Locate the cell with the specified text and output its [x, y] center coordinate. 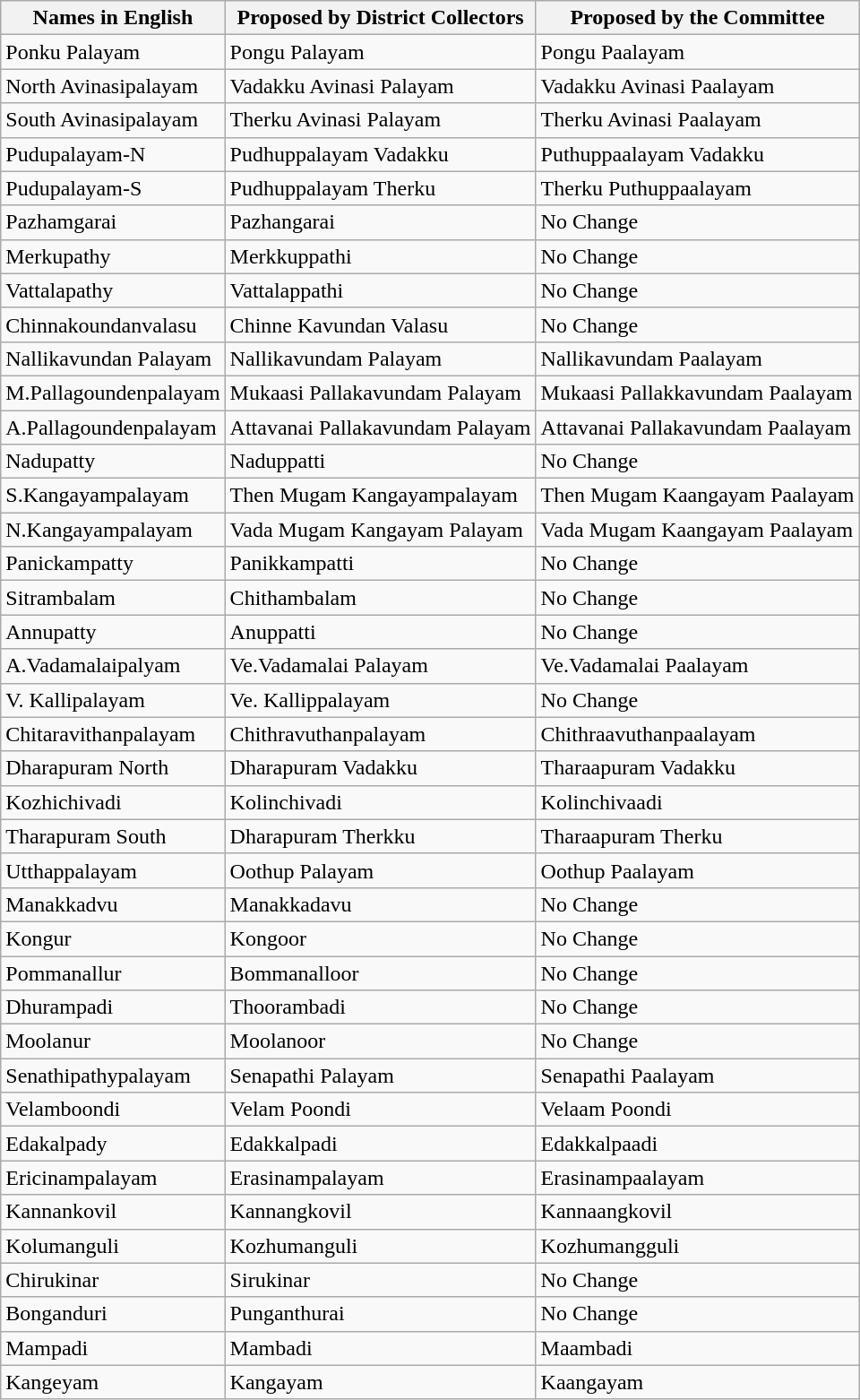
Dharapuram North [113, 768]
Attavanai Pallakavundam Paalayam [697, 428]
Manakkadavu [380, 904]
Vadakku Avinasi Palayam [380, 86]
Oothup Paalayam [697, 870]
Kangeyam [113, 1382]
Ve.Vadamalai Paalayam [697, 666]
Senapathi Paalayam [697, 1076]
Therku Avinasi Palayam [380, 120]
Merkkuppathi [380, 256]
Edakkalpaadi [697, 1144]
Kongoor [380, 938]
Pongu Palayam [380, 52]
Chithravuthanpalayam [380, 734]
Then Mugam Kangayampalayam [380, 496]
Vada Mugam Kangayam Palayam [380, 530]
Panikkampatti [380, 564]
Pazhamgarai [113, 222]
Manakkadvu [113, 904]
Edakkalpadi [380, 1144]
Chinne Kavundan Valasu [380, 324]
Sirukinar [380, 1280]
Tharapuram South [113, 836]
Kongur [113, 938]
Tharaapuram Vadakku [697, 768]
Mampadi [113, 1348]
South Avinasipalayam [113, 120]
North Avinasipalayam [113, 86]
Chithraavuthanpaalayam [697, 734]
Velam Poondi [380, 1110]
Pudhuppalayam Vadakku [380, 154]
Thoorambadi [380, 1007]
Therku Avinasi Paalayam [697, 120]
Moolanur [113, 1041]
Anuppatti [380, 632]
Naduppatti [380, 462]
Chitaravithanpalayam [113, 734]
V. Kallipalayam [113, 700]
Kozhichivadi [113, 802]
Pommanallur [113, 972]
Nallikavundan Palayam [113, 359]
Pudhuppalayam Therku [380, 188]
Moolanoor [380, 1041]
Names in English [113, 18]
Dharapuram Vadakku [380, 768]
Proposed by District Collectors [380, 18]
Puthuppaalayam Vadakku [697, 154]
Pongu Paalayam [697, 52]
Ericinampalayam [113, 1178]
Nallikavundam Palayam [380, 359]
Senapathi Palayam [380, 1076]
Erasinampalayam [380, 1178]
Bommanalloor [380, 972]
Sitrambalam [113, 598]
Ponku Palayam [113, 52]
Vattalappathi [380, 290]
Dharapuram Therkku [380, 836]
A.Vadamalaipalyam [113, 666]
Mukaasi Pallakavundam Palayam [380, 393]
Mambadi [380, 1348]
Chirukinar [113, 1280]
Then Mugam Kaangayam Paalayam [697, 496]
Vada Mugam Kaangayam Paalayam [697, 530]
Merkupathy [113, 256]
Attavanai Pallakavundam Palayam [380, 428]
Kolinchivaadi [697, 802]
Panickampatty [113, 564]
Ve. Kallippalayam [380, 700]
Ve.Vadamalai Palayam [380, 666]
Kangayam [380, 1382]
Maambadi [697, 1348]
Kozhumangguli [697, 1246]
Kaangayam [697, 1382]
Nadupatty [113, 462]
Tharaapuram Therku [697, 836]
Pazhangarai [380, 222]
Kannangkovil [380, 1212]
Velamboondi [113, 1110]
Kozhumanguli [380, 1246]
Punganthurai [380, 1314]
Chinnakoundanvalasu [113, 324]
Utthappalayam [113, 870]
Bonganduri [113, 1314]
Kannaangkovil [697, 1212]
S.Kangayampalayam [113, 496]
Nallikavundam Paalayam [697, 359]
Chithambalam [380, 598]
Therku Puthuppaalayam [697, 188]
Kolumanguli [113, 1246]
Kolinchivadi [380, 802]
Annupatty [113, 632]
Erasinampaalayam [697, 1178]
Pudupalayam-S [113, 188]
Velaam Poondi [697, 1110]
A.Pallagoundenpalayam [113, 428]
Kannankovil [113, 1212]
Dhurampadi [113, 1007]
Mukaasi Pallakkavundam Paalayam [697, 393]
Oothup Palayam [380, 870]
N.Kangayampalayam [113, 530]
Vattalapathy [113, 290]
Proposed by the Committee [697, 18]
Pudupalayam-N [113, 154]
M.Pallagoundenpalayam [113, 393]
Edakalpady [113, 1144]
Senathipathypalayam [113, 1076]
Vadakku Avinasi Paalayam [697, 86]
